From the cell containing the given text, extract its center point as [X, Y] coordinate. 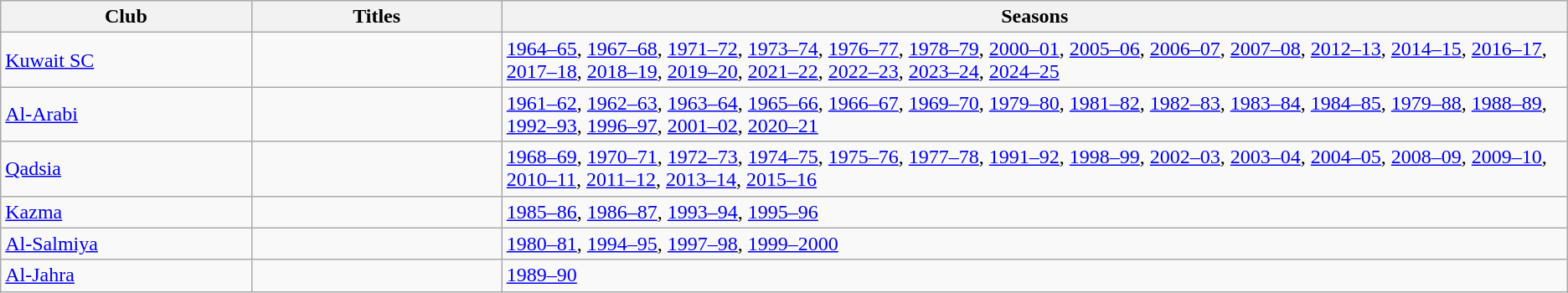
Al-Salmiya [126, 244]
Al-Arabi [126, 114]
Al-Jahra [126, 275]
1985–86, 1986–87, 1993–94, 1995–96 [1034, 212]
Kazma [126, 212]
Seasons [1034, 17]
Qadsia [126, 169]
Titles [377, 17]
Club [126, 17]
Kuwait SC [126, 60]
1989–90 [1034, 275]
1980–81, 1994–95, 1997–98, 1999–2000 [1034, 244]
